Locate the cell with the specified text and output its [x, y] center coordinate. 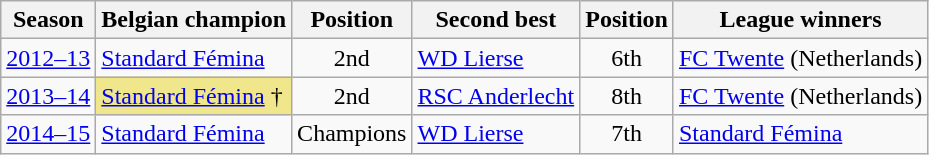
7th [627, 134]
2013–14 [48, 96]
8th [627, 96]
2014–15 [48, 134]
Belgian champion [194, 20]
Second best [496, 20]
6th [627, 58]
2012–13 [48, 58]
League winners [800, 20]
Champions [352, 134]
RSC Anderlecht [496, 96]
Standard Fémina † [194, 96]
Season [48, 20]
